For the text-containing cell, return its midpoint in (x, y) coordinate format. 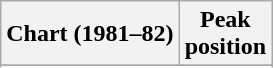
Chart (1981–82) (90, 34)
Peakposition (225, 34)
